From the cell containing the given text, extract its center point as [X, Y] coordinate. 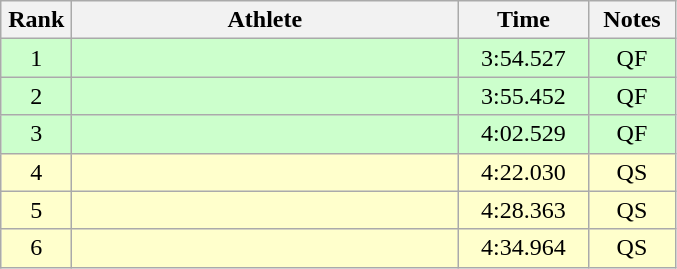
4:02.529 [524, 134]
Athlete [265, 20]
4:22.030 [524, 172]
4:28.363 [524, 210]
4 [36, 172]
4:34.964 [524, 248]
1 [36, 58]
2 [36, 96]
3:55.452 [524, 96]
5 [36, 210]
6 [36, 248]
Rank [36, 20]
Time [524, 20]
3:54.527 [524, 58]
Notes [632, 20]
3 [36, 134]
